From the cell containing the given text, extract its center point as [X, Y] coordinate. 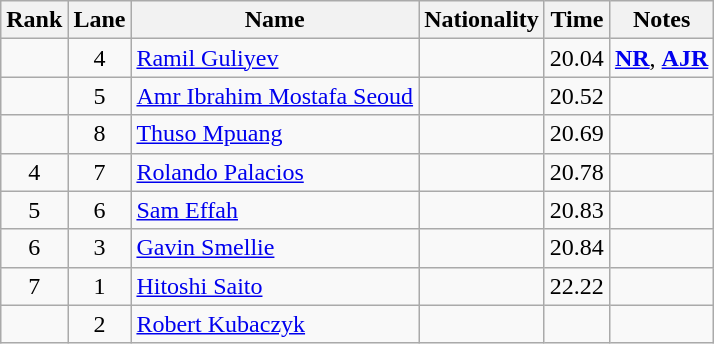
1 [100, 286]
20.84 [576, 248]
Thuso Mpuang [275, 134]
20.69 [576, 134]
Lane [100, 20]
Notes [661, 20]
Rolando Palacios [275, 172]
20.52 [576, 96]
NR, AJR [661, 58]
Robert Kubaczyk [275, 324]
2 [100, 324]
Amr Ibrahim Mostafa Seoud [275, 96]
Name [275, 20]
20.78 [576, 172]
20.04 [576, 58]
22.22 [576, 286]
20.83 [576, 210]
Rank [34, 20]
Time [576, 20]
Hitoshi Saito [275, 286]
Nationality [482, 20]
Ramil Guliyev [275, 58]
Gavin Smellie [275, 248]
8 [100, 134]
3 [100, 248]
Sam Effah [275, 210]
